For the text-containing cell, return its midpoint in (x, y) coordinate format. 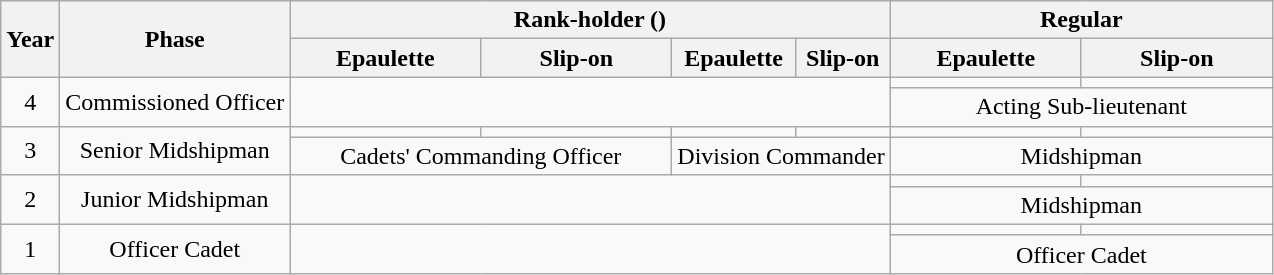
1 (30, 248)
Cadets' Commanding Officer (481, 156)
Commissioned Officer (175, 102)
Senior Midshipman (175, 150)
4 (30, 102)
Junior Midshipman (175, 200)
Rank-holder () (590, 20)
Phase (175, 39)
3 (30, 150)
Division Commander (781, 156)
Acting Sub-lieutenant (1081, 107)
Year (30, 39)
2 (30, 200)
Regular (1081, 20)
